Search for the cell housing the specified text and yield its (x, y) center coordinate. 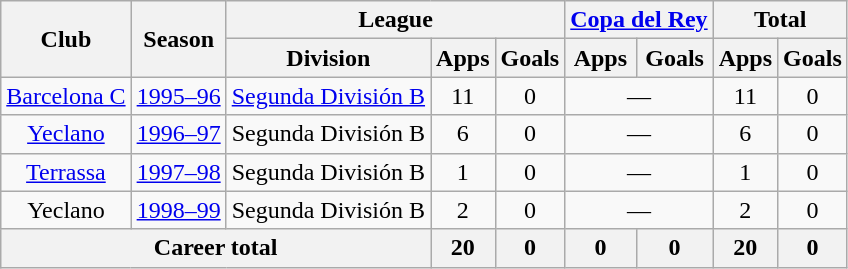
Total (780, 20)
Career total (216, 248)
League (396, 20)
Season (178, 39)
1997–98 (178, 172)
Copa del Rey (639, 20)
Division (328, 58)
Club (66, 39)
1995–96 (178, 96)
Terrassa (66, 172)
Barcelona C (66, 96)
1996–97 (178, 134)
1998–99 (178, 210)
